Extract the [x, y] coordinate from the center of the cell holding the provided text.  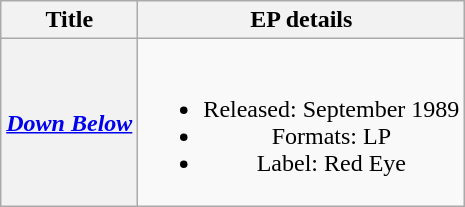
Title [70, 20]
Released: September 1989Formats: LPLabel: Red Eye [302, 122]
EP details [302, 20]
Down Below [70, 122]
